Search for the cell housing the specified text and yield its (x, y) center coordinate. 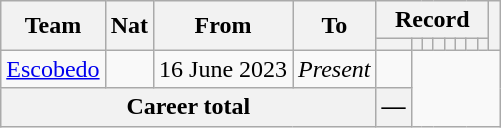
To (334, 26)
Escobedo (53, 69)
Team (53, 26)
— (394, 107)
Career total (188, 107)
16 June 2023 (224, 69)
From (224, 26)
Record (432, 20)
Nat (129, 26)
Present (334, 69)
